Return the (X, Y) coordinate for the center point of the cell that contains the specified text.  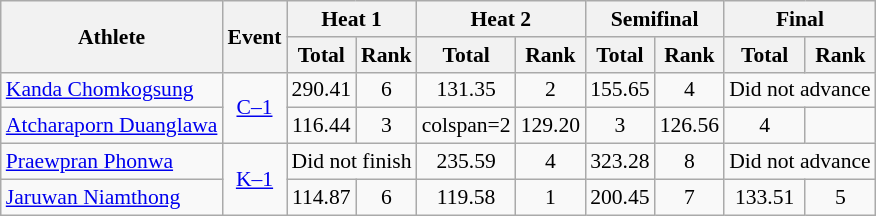
Did not finish (352, 162)
Event (254, 36)
1 (550, 197)
235.59 (466, 162)
155.65 (620, 90)
C–1 (254, 108)
5 (840, 197)
colspan=2 (466, 126)
Atcharaporn Duanglawa (112, 126)
Athlete (112, 36)
133.51 (764, 197)
Semifinal (654, 19)
290.41 (322, 90)
Jaruwan Niamthong (112, 197)
Kanda Chomkogsung (112, 90)
116.44 (322, 126)
7 (690, 197)
Praewpran Phonwa (112, 162)
323.28 (620, 162)
Final (800, 19)
200.45 (620, 197)
126.56 (690, 126)
K–1 (254, 180)
8 (690, 162)
131.35 (466, 90)
2 (550, 90)
114.87 (322, 197)
Heat 1 (352, 19)
Heat 2 (502, 19)
129.20 (550, 126)
119.58 (466, 197)
